For the text-containing cell, return its midpoint in [X, Y] coordinate format. 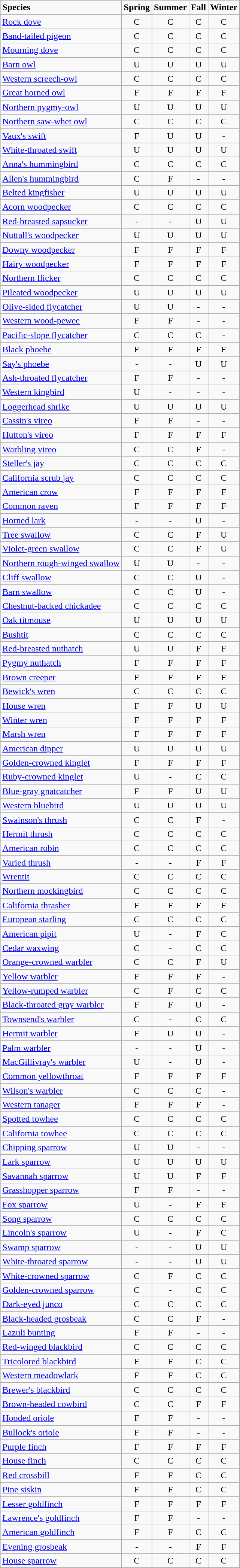
Golden-crowned sparrow [61, 1290]
Cliff swallow [61, 577]
Yellow-rumped warbler [61, 991]
Brewer's blackbird [61, 1390]
Varied thrush [61, 862]
Cedar waxwing [61, 948]
Olive-sided flycatcher [61, 307]
Blue-gray gnatcatcher [61, 791]
Northern flicker [61, 278]
American robin [61, 848]
Bushtit [61, 635]
Pine siskin [61, 1489]
Black-throated gray warbler [61, 1005]
Western kingbird [61, 392]
Vaux's swift [61, 136]
Black-headed grosbeak [61, 1318]
Barn owl [61, 64]
House finch [61, 1461]
American goldfinch [61, 1532]
Lark sparrow [61, 1162]
Red-winged blackbird [61, 1347]
Red-breasted nuthatch [61, 649]
American pipit [61, 934]
Mourning dove [61, 50]
Chipping sparrow [61, 1148]
Lesser goldfinch [61, 1504]
European starling [61, 920]
Orange-crowned warbler [61, 962]
Western screech-owl [61, 79]
Tricolored blackbird [61, 1361]
Wilson's warbler [61, 1091]
Warbling vireo [61, 449]
Hairy woodpecker [61, 264]
Bullock's oriole [61, 1432]
Dark-eyed junco [61, 1304]
Northern rough-winged swallow [61, 563]
Northern pygmy-owl [61, 107]
White-crowned sparrow [61, 1276]
Red crossbill [61, 1475]
Ruby-crowned kinglet [61, 777]
Downy woodpecker [61, 250]
Barn swallow [61, 592]
Hutton's vireo [61, 435]
Fall [198, 7]
Western tanager [61, 1105]
Red-breasted sapsucker [61, 221]
Western wood-pewee [61, 321]
Golden-crowned kinglet [61, 763]
Song sparrow [61, 1219]
Violet-green swallow [61, 549]
Ash-throated flycatcher [61, 378]
Species [61, 7]
Lawrence's goldfinch [61, 1518]
Great horned owl [61, 93]
Rock dove [61, 22]
House wren [61, 706]
Savannah sparrow [61, 1176]
Hermit thrush [61, 834]
Palm warbler [61, 1048]
Bewick's wren [61, 692]
Winter [224, 7]
Acorn woodpecker [61, 207]
Brown creeper [61, 677]
White-throated swift [61, 150]
American crow [61, 492]
Hooded oriole [61, 1418]
Pygmy nuthatch [61, 663]
Black phoebe [61, 349]
American dipper [61, 748]
Belted kingfisher [61, 193]
Spotted towhee [61, 1119]
California scrub jay [61, 478]
Purple finch [61, 1447]
Evening grosbeak [61, 1547]
Lazuli bunting [61, 1333]
Grasshopper sparrow [61, 1190]
Yellow warbler [61, 976]
California thrasher [61, 905]
Nuttall's woodpecker [61, 235]
Say's phoebe [61, 364]
Pacific-slope flycatcher [61, 335]
Western bluebird [61, 805]
Tree swallow [61, 535]
Brown-headed cowbird [61, 1404]
Wrentit [61, 877]
Fox sparrow [61, 1204]
Oak titmouse [61, 620]
House sparrow [61, 1561]
Steller's jay [61, 464]
Horned lark [61, 520]
Lincoln's sparrow [61, 1233]
Swainson's thrush [61, 820]
Swamp sparrow [61, 1247]
Loggerhead shrike [61, 406]
Common raven [61, 506]
Northern saw-whet owl [61, 121]
Band-tailed pigeon [61, 36]
Summer [171, 7]
White-throated sparrow [61, 1261]
Pileated woodpecker [61, 292]
Marsh wren [61, 734]
Winter wren [61, 720]
Common yellowthroat [61, 1076]
California towhee [61, 1133]
MacGillivray's warbler [61, 1062]
Hermit warbler [61, 1033]
Northern mockingbird [61, 891]
Cassin's vireo [61, 421]
Allen's hummingbird [61, 179]
Anna's hummingbird [61, 164]
Chestnut-backed chickadee [61, 606]
Spring [137, 7]
Western meadowlark [61, 1376]
Townsend's warbler [61, 1019]
